Provide the (x, y) coordinate of the cell's center where the given text is located.  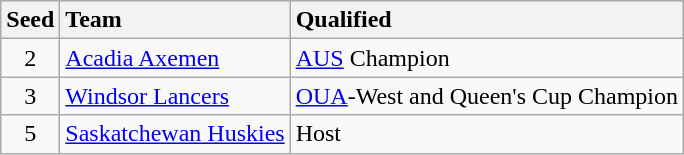
OUA-West and Queen's Cup Champion (486, 96)
5 (30, 134)
Acadia Axemen (175, 58)
Team (175, 20)
Windsor Lancers (175, 96)
Qualified (486, 20)
AUS Champion (486, 58)
3 (30, 96)
2 (30, 58)
Saskatchewan Huskies (175, 134)
Host (486, 134)
Seed (30, 20)
